Capture the cell that displays the provided text and extract its [X, Y] central coordinate. 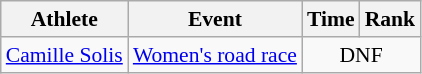
Athlete [64, 19]
DNF [361, 55]
Rank [390, 19]
Time [331, 19]
Women's road race [215, 55]
Event [215, 19]
Camille Solis [64, 55]
